Detect which cell encompasses the target text, then output its [X, Y] center coordinate. 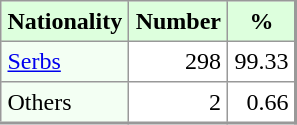
Number [178, 21]
Others [65, 102]
298 [178, 61]
99.33 [262, 61]
Nationality [65, 21]
2 [178, 102]
% [262, 21]
Serbs [65, 61]
0.66 [262, 102]
